Find where the given text appears and provide that cell's center as [x, y] coordinate. 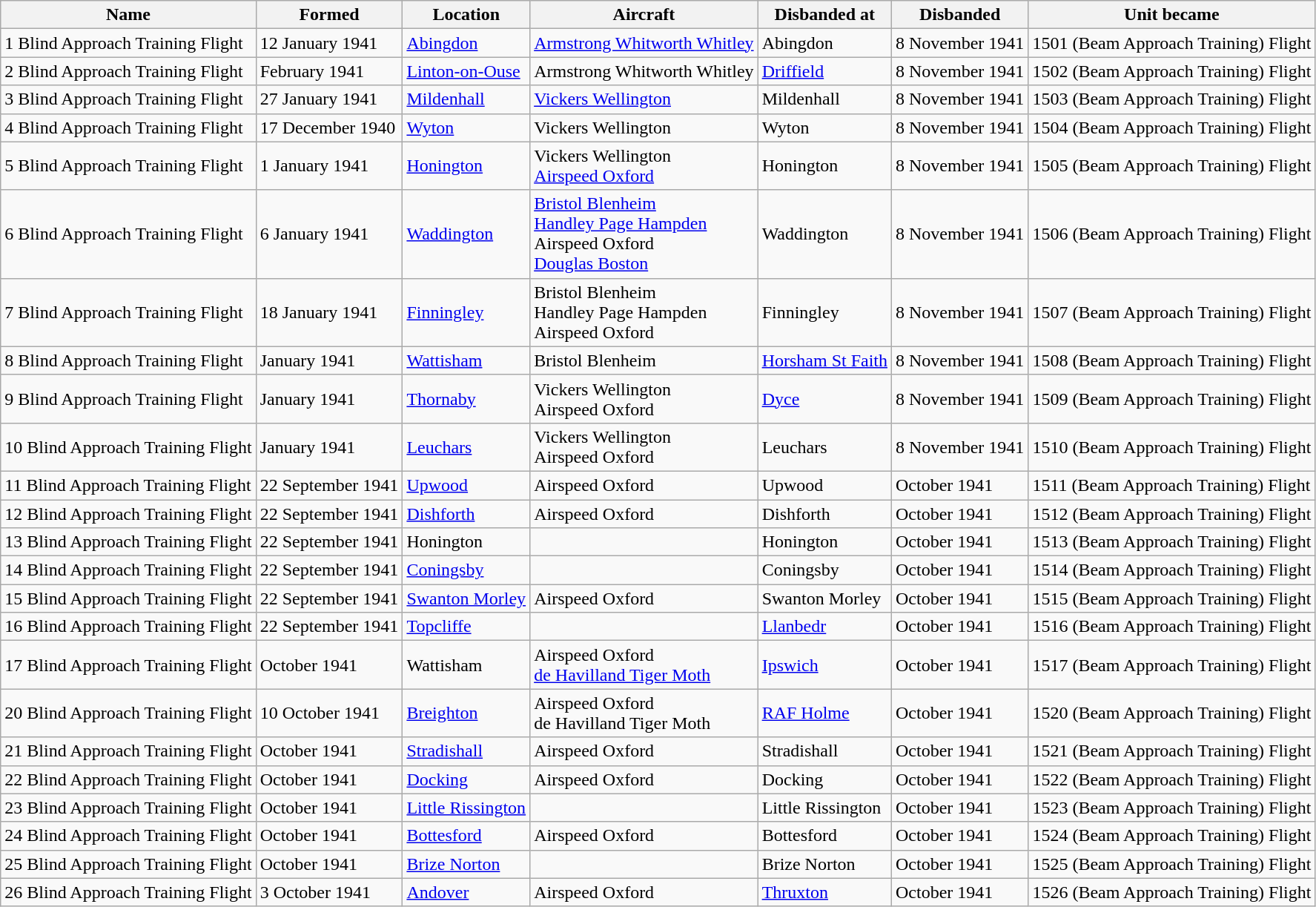
1521 (Beam Approach Training) Flight [1171, 751]
16 Blind Approach Training Flight [128, 627]
9 Blind Approach Training Flight [128, 399]
Andover [466, 892]
13 Blind Approach Training Flight [128, 542]
15 Blind Approach Training Flight [128, 598]
1510 (Beam Approach Training) Flight [1171, 446]
22 Blind Approach Training Flight [128, 779]
3 October 1941 [329, 892]
1502 (Beam Approach Training) Flight [1171, 71]
14 Blind Approach Training Flight [128, 570]
8 Blind Approach Training Flight [128, 360]
1505 (Beam Approach Training) Flight [1171, 166]
Disbanded at [824, 15]
Bristol Blenheim [644, 360]
1509 (Beam Approach Training) Flight [1171, 399]
1520 (Beam Approach Training) Flight [1171, 713]
7 Blind Approach Training Flight [128, 312]
1508 (Beam Approach Training) Flight [1171, 360]
18 January 1941 [329, 312]
Formed [329, 15]
1523 (Beam Approach Training) Flight [1171, 808]
RAF Holme [824, 713]
1501 (Beam Approach Training) Flight [1171, 43]
23 Blind Approach Training Flight [128, 808]
Topcliffe [466, 627]
1516 (Beam Approach Training) Flight [1171, 627]
Breighton [466, 713]
11 Blind Approach Training Flight [128, 485]
Thornaby [466, 399]
Horsham St Faith [824, 360]
10 Blind Approach Training Flight [128, 446]
Thruxton [824, 892]
1517 (Beam Approach Training) Flight [1171, 664]
1504 (Beam Approach Training) Flight [1171, 128]
Ipswich [824, 664]
20 Blind Approach Training Flight [128, 713]
17 Blind Approach Training Flight [128, 664]
Llanbedr [824, 627]
1526 (Beam Approach Training) Flight [1171, 892]
1515 (Beam Approach Training) Flight [1171, 598]
Dyce [824, 399]
Disbanded [960, 15]
27 January 1941 [329, 99]
1525 (Beam Approach Training) Flight [1171, 864]
12 Blind Approach Training Flight [128, 514]
Bristol BlenheimHandley Page HampdenAirspeed OxfordDouglas Boston [644, 234]
Driffield [824, 71]
Bristol BlenheimHandley Page HampdenAirspeed Oxford [644, 312]
5 Blind Approach Training Flight [128, 166]
3 Blind Approach Training Flight [128, 99]
Unit became [1171, 15]
25 Blind Approach Training Flight [128, 864]
1 Blind Approach Training Flight [128, 43]
21 Blind Approach Training Flight [128, 751]
2 Blind Approach Training Flight [128, 71]
17 December 1940 [329, 128]
4 Blind Approach Training Flight [128, 128]
February 1941 [329, 71]
1507 (Beam Approach Training) Flight [1171, 312]
Location [466, 15]
1511 (Beam Approach Training) Flight [1171, 485]
10 October 1941 [329, 713]
1524 (Beam Approach Training) Flight [1171, 836]
1503 (Beam Approach Training) Flight [1171, 99]
Name [128, 15]
1 January 1941 [329, 166]
6 Blind Approach Training Flight [128, 234]
1514 (Beam Approach Training) Flight [1171, 570]
Aircraft [644, 15]
24 Blind Approach Training Flight [128, 836]
26 Blind Approach Training Flight [128, 892]
1512 (Beam Approach Training) Flight [1171, 514]
6 January 1941 [329, 234]
12 January 1941 [329, 43]
1522 (Beam Approach Training) Flight [1171, 779]
1513 (Beam Approach Training) Flight [1171, 542]
Linton-on-Ouse [466, 71]
1506 (Beam Approach Training) Flight [1171, 234]
